Return (x, y) of the center of cell containing provided text 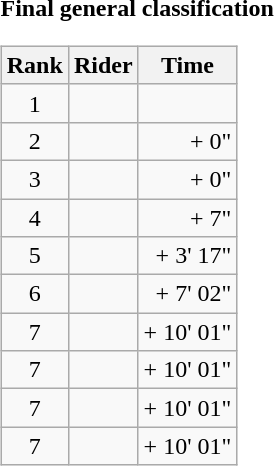
+ 3' 17" (188, 256)
Rank (34, 65)
Rider (103, 65)
2 (34, 141)
1 (34, 103)
+ 7" (188, 217)
Time (188, 65)
5 (34, 256)
3 (34, 179)
6 (34, 294)
4 (34, 217)
+ 7' 02" (188, 294)
